Output the [X, Y] coordinate of the center of the cell containing the given text.  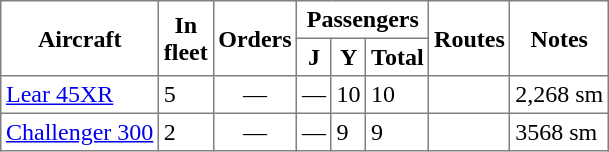
J [314, 57]
Aircraft [80, 38]
Y [348, 57]
2,268 sm [560, 95]
Notes [560, 38]
Total [398, 57]
3568 sm [560, 132]
Lear 45XR [80, 95]
Passengers [363, 20]
2 [186, 132]
Challenger 300 [80, 132]
5 [186, 95]
Orders [255, 38]
Routes [470, 38]
In fleet [186, 38]
